From the cell containing the given text, extract its center point as (X, Y) coordinate. 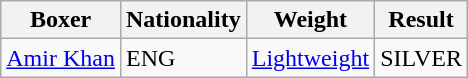
ENG (183, 58)
Weight (310, 20)
Nationality (183, 20)
Result (422, 20)
Boxer (61, 20)
SILVER (422, 58)
Lightweight (310, 58)
Amir Khan (61, 58)
